Search for the cell housing the specified text and yield its [x, y] center coordinate. 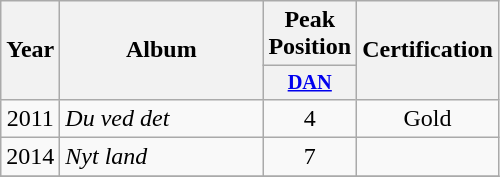
4 [310, 118]
Album [162, 50]
2014 [30, 157]
Gold [428, 118]
2011 [30, 118]
DAN [310, 83]
7 [310, 157]
Certification [428, 50]
Nyt land [162, 157]
Peak Position [310, 34]
Year [30, 50]
Du ved det [162, 118]
